Pinpoint the cell where the given text exists, returning its (x, y) midpoint coordinate. 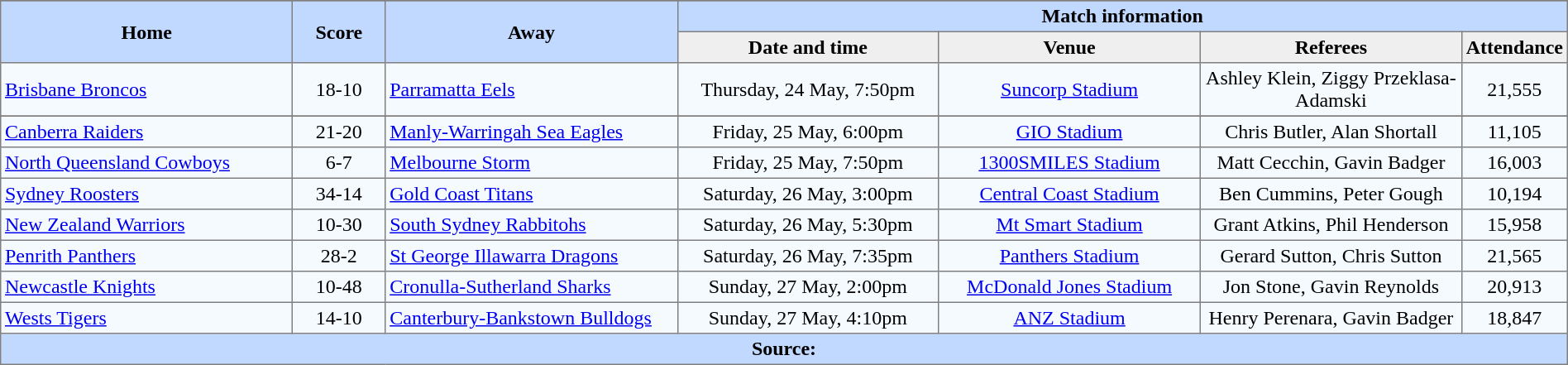
Canberra Raiders (147, 132)
21,555 (1514, 89)
Newcastle Knights (147, 287)
Manly-Warringah Sea Eagles (531, 132)
15,958 (1514, 225)
14-10 (339, 318)
Away (531, 31)
Gerard Sutton, Chris Sutton (1331, 256)
Grant Atkins, Phil Henderson (1331, 225)
North Queensland Cowboys (147, 163)
1300SMILES Stadium (1070, 163)
16,003 (1514, 163)
Henry Perenara, Gavin Badger (1331, 318)
Thursday, 24 May, 7:50pm (808, 89)
Home (147, 31)
McDonald Jones Stadium (1070, 287)
Suncorp Stadium (1070, 89)
Penrith Panthers (147, 256)
Friday, 25 May, 7:50pm (808, 163)
Mt Smart Stadium (1070, 225)
Score (339, 31)
Saturday, 26 May, 5:30pm (808, 225)
34-14 (339, 194)
Matt Cecchin, Gavin Badger (1331, 163)
6-7 (339, 163)
Chris Butler, Alan Shortall (1331, 132)
Central Coast Stadium (1070, 194)
Gold Coast Titans (531, 194)
Date and time (808, 47)
New Zealand Warriors (147, 225)
Match information (1122, 17)
Parramatta Eels (531, 89)
Sunday, 27 May, 4:10pm (808, 318)
Melbourne Storm (531, 163)
St George Illawarra Dragons (531, 256)
10-30 (339, 225)
Panthers Stadium (1070, 256)
Cronulla-Sutherland Sharks (531, 287)
Saturday, 26 May, 7:35pm (808, 256)
Brisbane Broncos (147, 89)
South Sydney Rabbitohs (531, 225)
Attendance (1514, 47)
28-2 (339, 256)
18-10 (339, 89)
10,194 (1514, 194)
Wests Tigers (147, 318)
11,105 (1514, 132)
Ben Cummins, Peter Gough (1331, 194)
Sydney Roosters (147, 194)
Ashley Klein, Ziggy Przeklasa-Adamski (1331, 89)
Source: (784, 349)
Saturday, 26 May, 3:00pm (808, 194)
21,565 (1514, 256)
Friday, 25 May, 6:00pm (808, 132)
Sunday, 27 May, 2:00pm (808, 287)
Jon Stone, Gavin Reynolds (1331, 287)
20,913 (1514, 287)
GIO Stadium (1070, 132)
21-20 (339, 132)
ANZ Stadium (1070, 318)
Referees (1331, 47)
10-48 (339, 287)
Venue (1070, 47)
Canterbury-Bankstown Bulldogs (531, 318)
18,847 (1514, 318)
